Extract the (x, y) coordinate from the center of the cell holding the provided text.  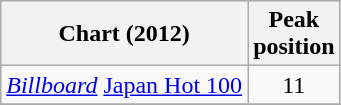
Chart (2012) (124, 34)
Billboard Japan Hot 100 (124, 85)
11 (294, 85)
Peakposition (294, 34)
